Extract the [X, Y] coordinate from the center of the cell holding the provided text.  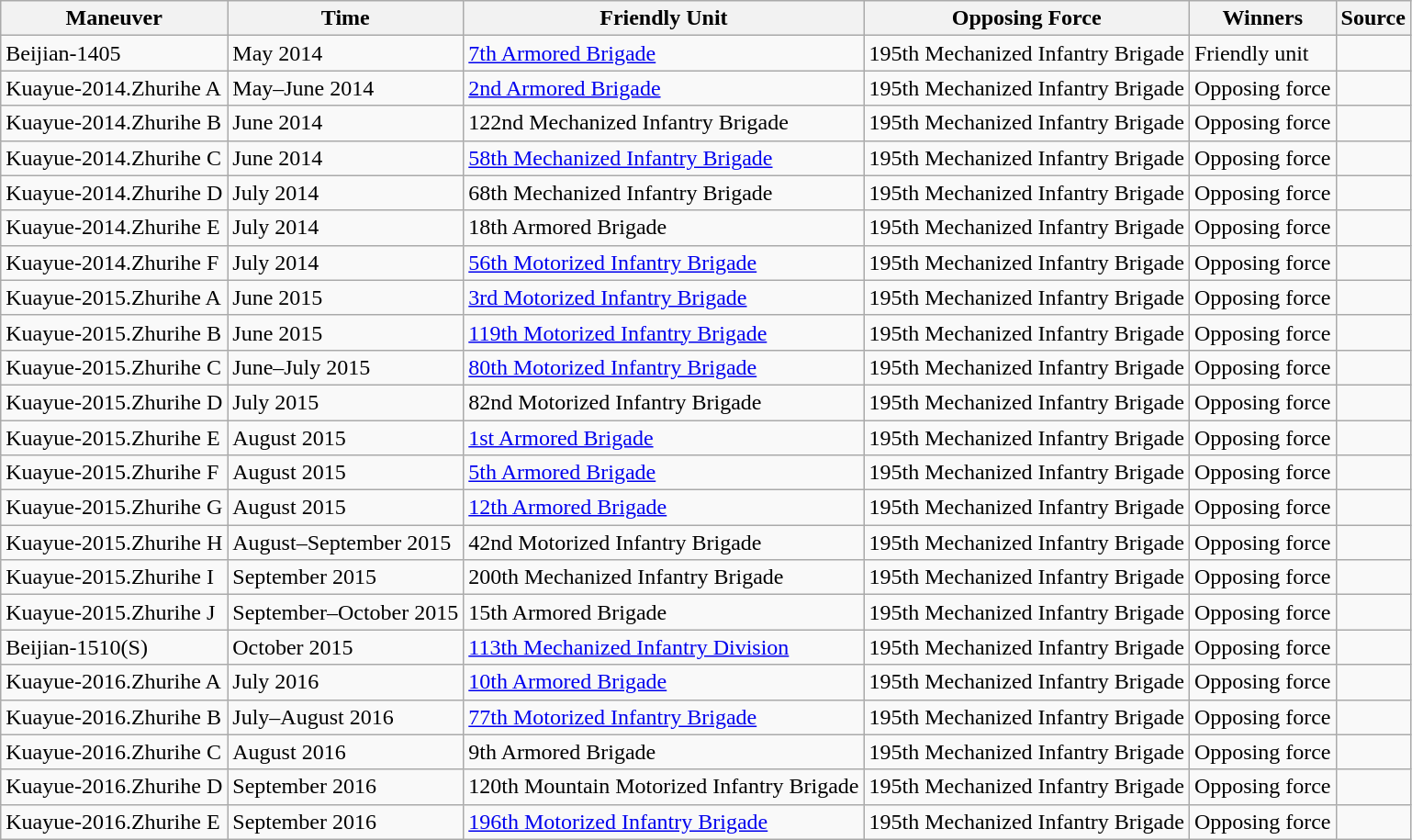
5th Armored Brigade [664, 473]
Kuayue-2015.Zhurihe E [114, 438]
Winners [1262, 18]
May–June 2014 [345, 88]
Kuayue-2015.Zhurihe G [114, 508]
Kuayue-2014.Zhurihe B [114, 123]
80th Motorized Infantry Brigade [664, 367]
Beijian-1405 [114, 53]
196th Motorized Infantry Brigade [664, 822]
Kuayue-2016.Zhurihe D [114, 787]
September–October 2015 [345, 612]
18th Armored Brigade [664, 228]
October 2015 [345, 647]
Time [345, 18]
Opposing Force [1026, 18]
Kuayue-2016.Zhurihe C [114, 752]
42nd Motorized Infantry Brigade [664, 543]
Beijian-1510(S) [114, 647]
Kuayue-2015.Zhurihe C [114, 367]
Kuayue-2014.Zhurihe E [114, 228]
15th Armored Brigade [664, 612]
7th Armored Brigade [664, 53]
82nd Motorized Infantry Brigade [664, 402]
Kuayue-2015.Zhurihe B [114, 332]
Kuayue-2016.Zhurihe E [114, 822]
2nd Armored Brigade [664, 88]
10th Armored Brigade [664, 682]
Kuayue-2016.Zhurihe A [114, 682]
July 2015 [345, 402]
12th Armored Brigade [664, 508]
Source [1373, 18]
200th Mechanized Infantry Brigade [664, 577]
Kuayue-2014.Zhurihe F [114, 263]
July 2016 [345, 682]
Kuayue-2015.Zhurihe D [114, 402]
Kuayue-2015.Zhurihe J [114, 612]
119th Motorized Infantry Brigade [664, 332]
1st Armored Brigade [664, 438]
68th Mechanized Infantry Brigade [664, 193]
Kuayue-2015.Zhurihe I [114, 577]
Maneuver [114, 18]
113th Mechanized Infantry Division [664, 647]
Friendly unit [1262, 53]
Kuayue-2014.Zhurihe A [114, 88]
Kuayue-2014.Zhurihe D [114, 193]
Kuayue-2015.Zhurihe F [114, 473]
Kuayue-2016.Zhurihe B [114, 717]
August 2016 [345, 752]
June–July 2015 [345, 367]
58th Mechanized Infantry Brigade [664, 158]
Kuayue-2015.Zhurihe A [114, 297]
56th Motorized Infantry Brigade [664, 263]
9th Armored Brigade [664, 752]
77th Motorized Infantry Brigade [664, 717]
122nd Mechanized Infantry Brigade [664, 123]
120th Mountain Motorized Infantry Brigade [664, 787]
Kuayue-2015.Zhurihe H [114, 543]
July–August 2016 [345, 717]
3rd Motorized Infantry Brigade [664, 297]
May 2014 [345, 53]
September 2015 [345, 577]
Friendly Unit [664, 18]
Kuayue-2014.Zhurihe C [114, 158]
August–September 2015 [345, 543]
